From the cell containing the given text, extract its center point as (X, Y) coordinate. 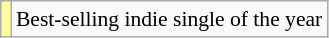
Best-selling indie single of the year (169, 19)
